Identify which cell holds the provided text, then report its [X, Y] central coordinate. 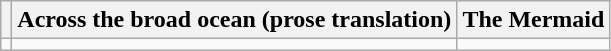
The Mermaid [534, 20]
Across the broad ocean (prose translation) [234, 20]
